Pinpoint the cell where the given text exists, returning its [x, y] midpoint coordinate. 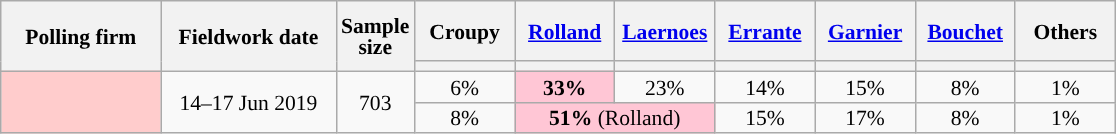
23% [665, 86]
14% [765, 86]
703 [375, 102]
33% [565, 86]
Garnier [865, 31]
14–17 Jun 2019 [248, 102]
Rolland [565, 31]
Croupy [464, 31]
6% [464, 86]
17% [865, 118]
Errante [765, 31]
Bouchet [965, 31]
Others [1065, 31]
Samplesize [375, 36]
Polling firm [81, 36]
Laernoes [665, 31]
51% (Rolland) [615, 118]
Fieldwork date [248, 36]
